Output the [X, Y] coordinate of the center of the cell containing the given text.  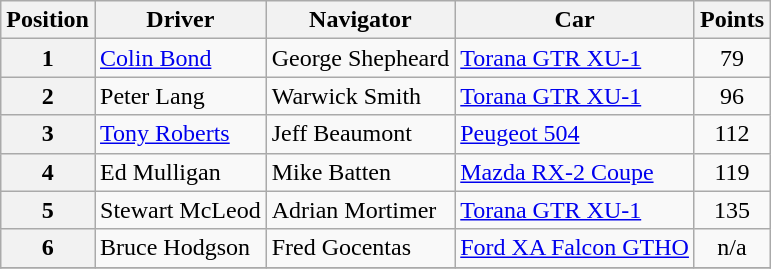
4 [48, 172]
135 [732, 210]
Stewart McLeod [180, 210]
Bruce Hodgson [180, 248]
Warwick Smith [360, 96]
Tony Roberts [180, 134]
Ed Mulligan [180, 172]
5 [48, 210]
Fred Gocentas [360, 248]
Navigator [360, 20]
6 [48, 248]
Mazda RX-2 Coupe [575, 172]
1 [48, 58]
Mike Batten [360, 172]
3 [48, 134]
Peugeot 504 [575, 134]
Colin Bond [180, 58]
Car [575, 20]
Points [732, 20]
112 [732, 134]
n/a [732, 248]
96 [732, 96]
Adrian Mortimer [360, 210]
Peter Lang [180, 96]
Driver [180, 20]
119 [732, 172]
Jeff Beaumont [360, 134]
Ford XA Falcon GTHO [575, 248]
2 [48, 96]
79 [732, 58]
George Shepheard [360, 58]
Position [48, 20]
